Extract the (x, y) coordinate from the center of the cell holding the provided text.  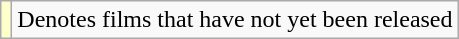
Denotes films that have not yet been released (235, 20)
